Return (x, y) of the center of cell containing provided text 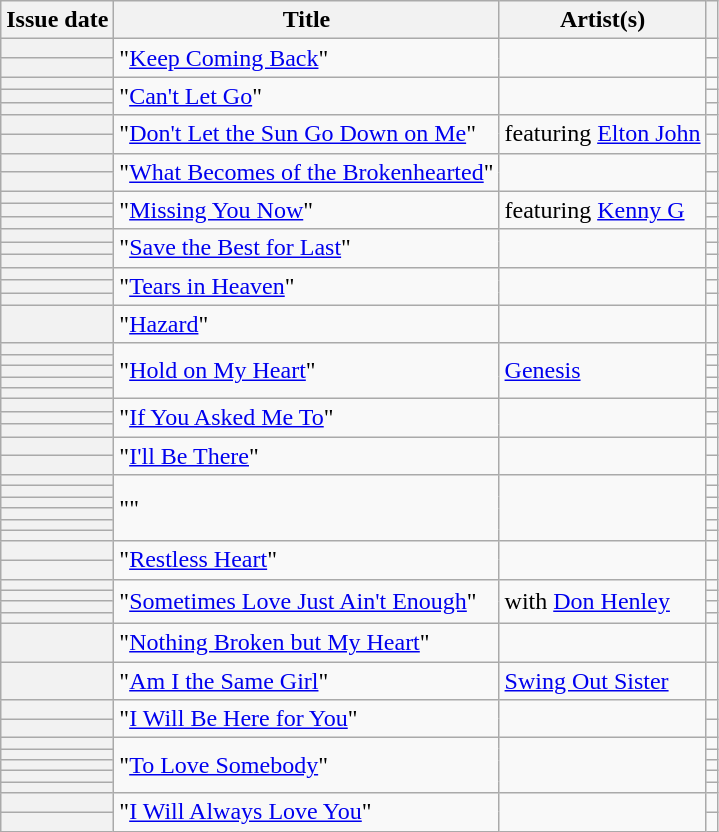
"Missing You Now" (306, 210)
Swing Out Sister (602, 681)
"I Will Be Here for You" (306, 719)
Title (306, 20)
"To Love Somebody" (306, 766)
featuring Elton John (602, 134)
"Tears in Heaven" (306, 286)
featuring Kenny G (602, 210)
"Keep Coming Back" (306, 58)
Genesis (602, 370)
"Restless Heart" (306, 560)
Artist(s) (602, 20)
"Sometimes Love Just Ain't Enough" (306, 601)
"Nothing Broken but My Heart" (306, 642)
"" (306, 508)
"Can't Let Go" (306, 96)
Issue date (58, 20)
"If You Asked Me To" (306, 418)
"Am I the Same Girl" (306, 681)
"Don't Let the Sun Go Down on Me" (306, 134)
"I Will Always Love You" (306, 812)
"What Becomes of the Brokenhearted" (306, 172)
with Don Henley (602, 601)
"I'll Be There" (306, 456)
"Hold on My Heart" (306, 370)
"Hazard" (306, 324)
"Save the Best for Last" (306, 248)
